Identify which cell holds the provided text, then report its [x, y] central coordinate. 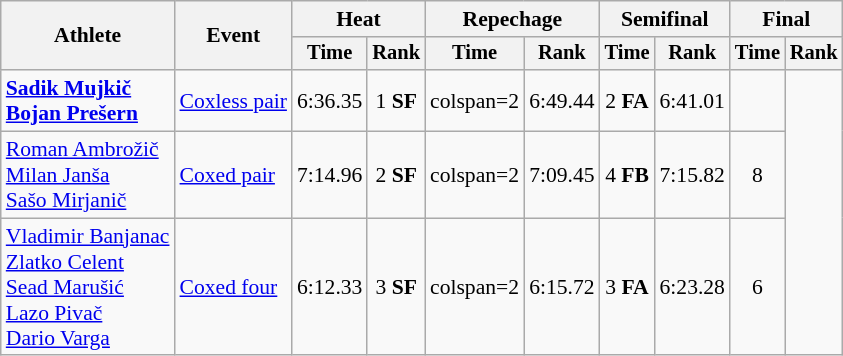
6:41.01 [692, 100]
Final [786, 19]
7:09.45 [562, 176]
7:14.96 [330, 176]
Vladimir BanjanacZlatko CelentSead MarušićLazo PivačDario Varga [88, 287]
1 SF [396, 100]
2 SF [396, 176]
6 [758, 287]
6:49.44 [562, 100]
8 [758, 176]
6:15.72 [562, 287]
Athlete [88, 36]
Heat [358, 19]
Sadik MujkičBojan Prešern [88, 100]
7:15.82 [692, 176]
Coxless pair [234, 100]
Event [234, 36]
Coxed four [234, 287]
3 FA [628, 287]
6:36.35 [330, 100]
Roman AmbrožičMilan JanšaSašo Mirjanič [88, 176]
3 SF [396, 287]
2 FA [628, 100]
Coxed pair [234, 176]
6:12.33 [330, 287]
Repechage [512, 19]
Semifinal [665, 19]
4 FB [628, 176]
6:23.28 [692, 287]
